From the cell containing the given text, extract its center point as (x, y) coordinate. 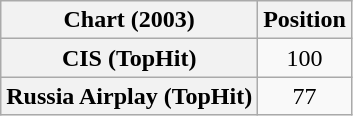
Russia Airplay (TopHit) (130, 96)
CIS (TopHit) (130, 58)
77 (305, 96)
100 (305, 58)
Chart (2003) (130, 20)
Position (305, 20)
